Extract the (x, y) coordinate from the center of the cell holding the provided text.  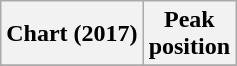
Peakposition (189, 34)
Chart (2017) (72, 34)
